From the cell containing the given text, extract its center point as (X, Y) coordinate. 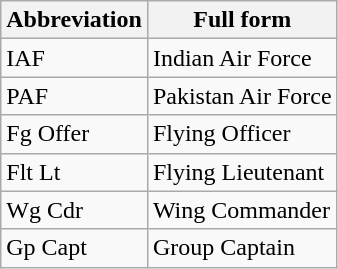
Pakistan Air Force (242, 96)
Group Captain (242, 248)
Wg Cdr (74, 210)
Flying Officer (242, 134)
Abbreviation (74, 20)
Fg Offer (74, 134)
Indian Air Force (242, 58)
IAF (74, 58)
Flying Lieutenant (242, 172)
Flt Lt (74, 172)
Gp Capt (74, 248)
Full form (242, 20)
Wing Commander (242, 210)
PAF (74, 96)
